Capture the cell that displays the provided text and extract its [x, y] central coordinate. 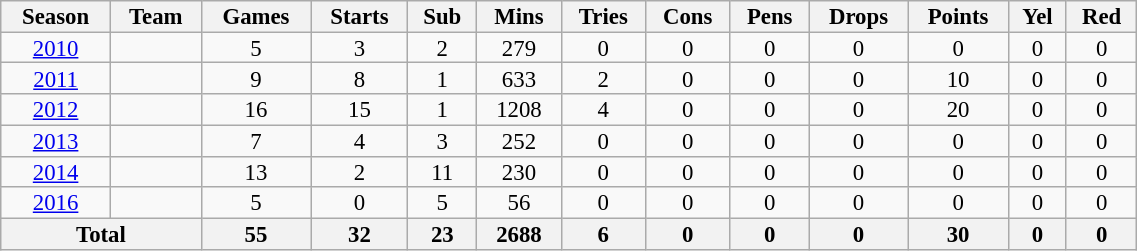
20 [958, 110]
633 [520, 78]
10 [958, 78]
2013 [56, 140]
Drops [858, 16]
7 [256, 140]
2010 [56, 48]
Cons [688, 16]
Starts [360, 16]
Total [101, 234]
Mins [520, 16]
9 [256, 78]
2688 [520, 234]
252 [520, 140]
1208 [520, 110]
Games [256, 16]
32 [360, 234]
Yel [1037, 16]
6 [603, 234]
Red [1101, 16]
2014 [56, 172]
8 [360, 78]
Pens [770, 16]
55 [256, 234]
13 [256, 172]
2016 [56, 204]
2011 [56, 78]
15 [360, 110]
Season [56, 16]
Points [958, 16]
230 [520, 172]
30 [958, 234]
2012 [56, 110]
16 [256, 110]
Sub [442, 16]
279 [520, 48]
56 [520, 204]
23 [442, 234]
11 [442, 172]
Team [156, 16]
Tries [603, 16]
